Capture the cell that displays the provided text and extract its (x, y) central coordinate. 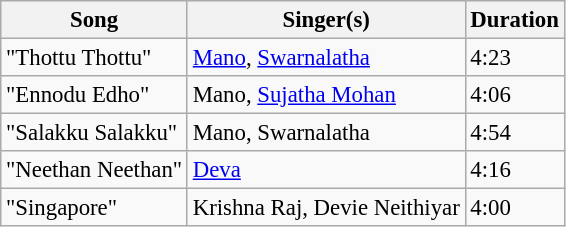
Song (94, 20)
Singer(s) (326, 20)
4:06 (514, 95)
"Thottu Thottu" (94, 58)
Mano, Sujatha Mohan (326, 95)
Deva (326, 170)
"Neethan Neethan" (94, 170)
"Salakku Salakku" (94, 133)
4:54 (514, 133)
4:00 (514, 208)
4:16 (514, 170)
Duration (514, 20)
4:23 (514, 58)
Krishna Raj, Devie Neithiyar (326, 208)
"Ennodu Edho" (94, 95)
"Singapore" (94, 208)
